Identify which cell holds the provided text, then report its (X, Y) central coordinate. 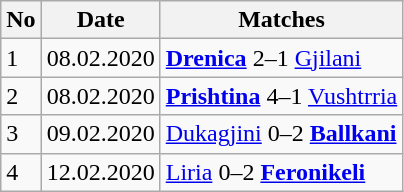
Prishtina 4–1 Vushtrria (282, 96)
09.02.2020 (100, 134)
Date (100, 20)
4 (21, 172)
1 (21, 58)
Drenica 2–1 Gjilani (282, 58)
2 (21, 96)
Dukagjini 0–2 Ballkani (282, 134)
Liria 0–2 Feronikeli (282, 172)
12.02.2020 (100, 172)
Matches (282, 20)
No (21, 20)
3 (21, 134)
